Extract the (x, y) coordinate from the center of the cell holding the provided text.  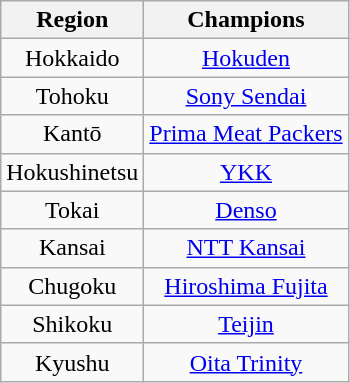
Region (72, 20)
Sony Sendai (246, 96)
Champions (246, 20)
YKK (246, 172)
Hiroshima Fujita (246, 286)
Hokuden (246, 58)
Hokushinetsu (72, 172)
Hokkaido (72, 58)
NTT Kansai (246, 248)
Kantō (72, 134)
Oita Trinity (246, 362)
Shikoku (72, 324)
Denso (246, 210)
Chugoku (72, 286)
Kyushu (72, 362)
Tokai (72, 210)
Kansai (72, 248)
Tohoku (72, 96)
Teijin (246, 324)
Prima Meat Packers (246, 134)
